Determine the [X, Y] coordinate at the center of the cell enclosing the given text.  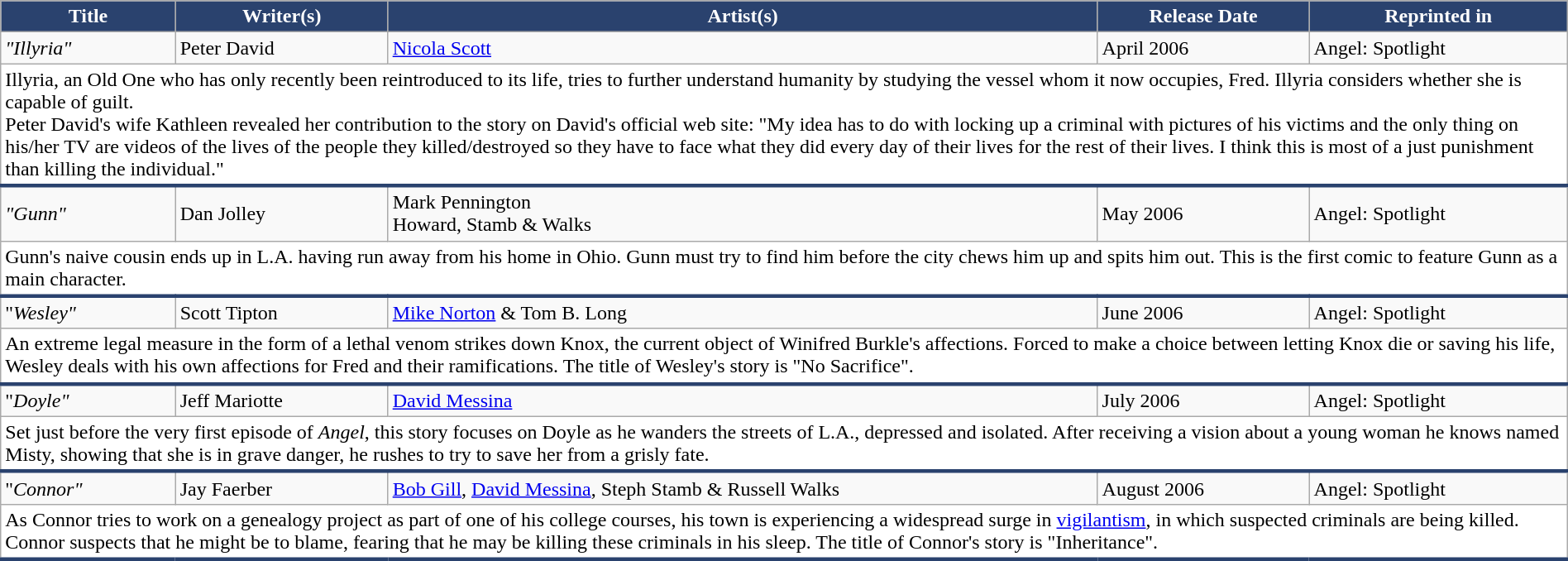
May 2006 [1203, 213]
Peter David [281, 48]
Jay Faerber [281, 488]
April 2006 [1203, 48]
August 2006 [1203, 488]
Nicola Scott [743, 48]
Bob Gill, David Messina, Steph Stamb & Russell Walks [743, 488]
Jeff Mariotte [281, 400]
Writer(s) [281, 17]
Title [88, 17]
Release Date [1203, 17]
"Gunn" [88, 213]
Dan Jolley [281, 213]
"Wesley" [88, 313]
July 2006 [1203, 400]
David Messina [743, 400]
"Illyria" [88, 48]
Artist(s) [743, 17]
"Connor" [88, 488]
Mark PenningtonHoward, Stamb & Walks [743, 213]
Mike Norton & Tom B. Long [743, 313]
Scott Tipton [281, 313]
"Doyle" [88, 400]
June 2006 [1203, 313]
Reprinted in [1438, 17]
